Detect which cell encompasses the target text, then output its (x, y) center coordinate. 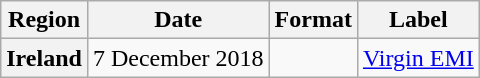
Date (178, 20)
Ireland (44, 58)
7 December 2018 (178, 58)
Region (44, 20)
Label (418, 20)
Format (313, 20)
Virgin EMI (418, 58)
